Output the (x, y) coordinate of the center of the cell containing the given text.  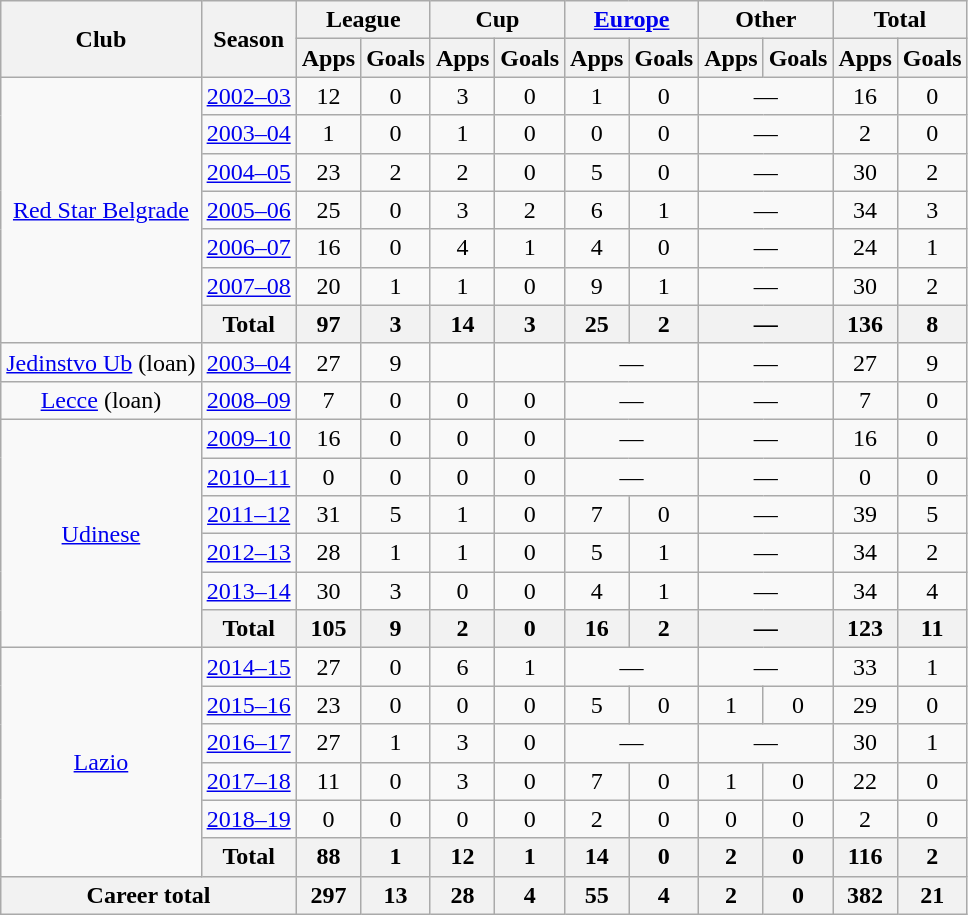
123 (865, 629)
33 (865, 667)
2014–15 (248, 667)
297 (328, 895)
Udinese (101, 533)
Other (766, 20)
382 (865, 895)
Europe (632, 20)
2008–09 (248, 400)
Red Star Belgrade (101, 210)
Club (101, 39)
Lecce (loan) (101, 400)
116 (865, 857)
2016–17 (248, 743)
21 (932, 895)
2011–12 (248, 515)
97 (328, 324)
13 (396, 895)
Season (248, 39)
2009–10 (248, 438)
24 (865, 248)
2002–03 (248, 96)
League (363, 20)
22 (865, 781)
55 (597, 895)
Cup (497, 20)
2013–14 (248, 591)
Lazio (101, 762)
8 (932, 324)
31 (328, 515)
2018–19 (248, 819)
2007–08 (248, 286)
2004–05 (248, 172)
2010–11 (248, 477)
2012–13 (248, 553)
2005–06 (248, 210)
136 (865, 324)
20 (328, 286)
Jedinstvo Ub (loan) (101, 362)
105 (328, 629)
88 (328, 857)
2017–18 (248, 781)
2015–16 (248, 705)
29 (865, 705)
Career total (148, 895)
2006–07 (248, 248)
39 (865, 515)
